For the text-containing cell, return its midpoint in [X, Y] coordinate format. 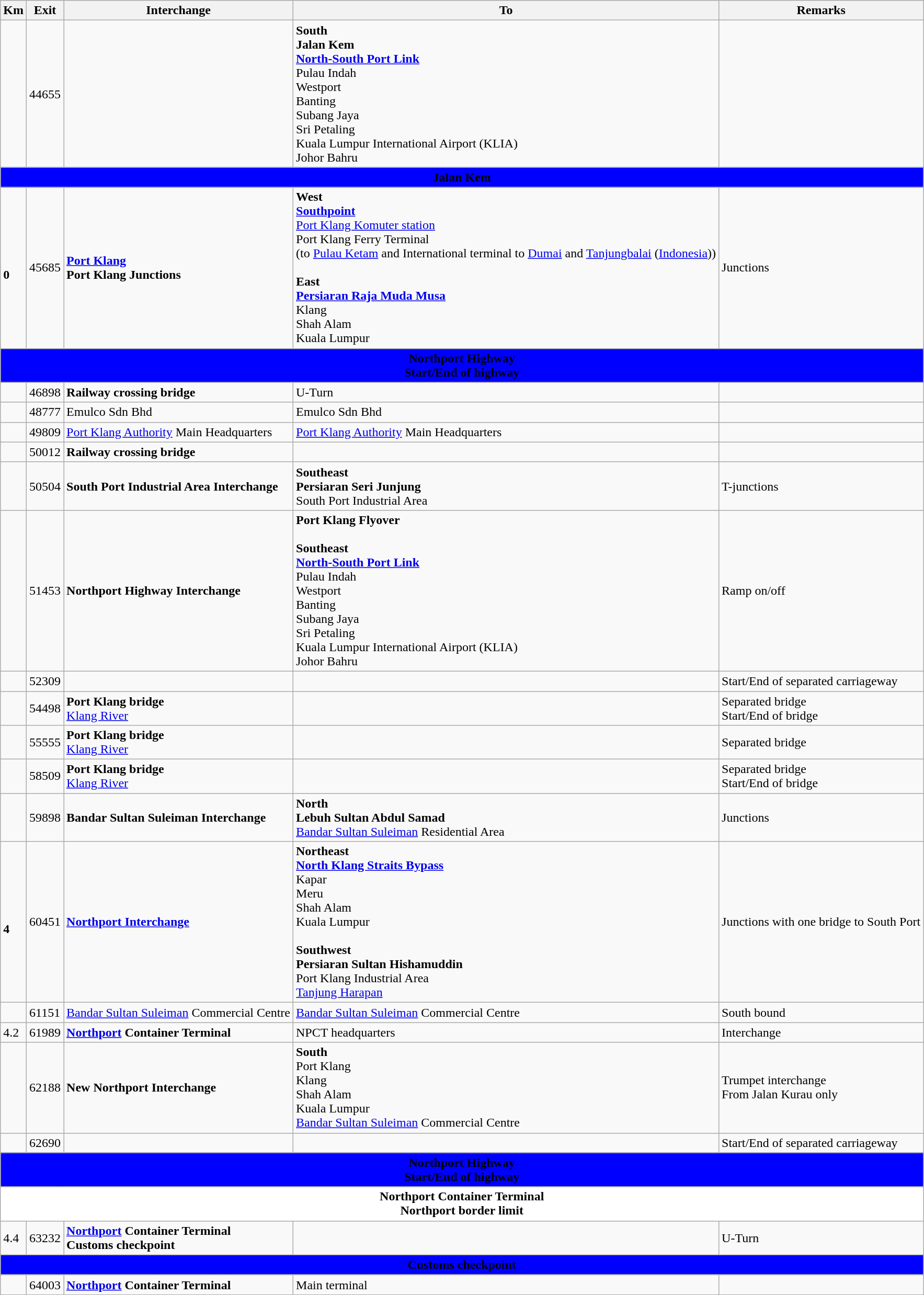
4.2 [14, 1032]
Customs checkpoint [462, 1265]
Km [14, 10]
Ramp on/off [821, 590]
SouthJalan Kem North-South Port Link Pulau Indah Westport Banting Subang Jaya Sri Petaling Kuala Lumpur International Airport (KLIA) Johor Bahru [506, 94]
51453 [45, 590]
59898 [45, 817]
63232 [45, 1237]
Trumpet interchangeFrom Jalan Kurau only [821, 1088]
South Port Klang Klang Shah Alam Kuala LumpurBandar Sultan Suleiman Commercial Centre [506, 1088]
Junctions with one bridge to South Port [821, 922]
48777 [45, 412]
T-junctions [821, 486]
NPCT headquarters [506, 1032]
50504 [45, 486]
44655 [45, 94]
Northport Highway Interchange [179, 590]
54498 [45, 708]
Main terminal [506, 1285]
49809 [45, 432]
Jalan Kem [462, 177]
58509 [45, 776]
Port KlangPort Klang Junctions [179, 268]
North Lebuh Sultan Abdul SamadBandar Sultan Suleiman Residential Area [506, 817]
64003 [45, 1285]
Northport Container Terminal Customs checkpoint [179, 1237]
52309 [45, 681]
62690 [45, 1143]
To [506, 10]
61989 [45, 1032]
45685 [45, 268]
New Northport Interchange [179, 1088]
50012 [45, 452]
Bandar Sultan Suleiman Interchange [179, 817]
South Port Industrial Area Interchange [179, 486]
Northport Interchange [179, 922]
Exit [45, 10]
55555 [45, 743]
4.4 [14, 1237]
60451 [45, 922]
0 [14, 268]
Northeast North Klang Straits Bypass Kapar Meru Shah Alam Kuala LumpurSouthwestPersiaran Sultan HishamuddinPort Klang Industrial AreaTanjung Harapan [506, 922]
61151 [45, 1013]
South bound [821, 1013]
SoutheastPersiaran Seri JunjungSouth Port Industrial Area [506, 486]
Remarks [821, 10]
Separated bridge [821, 743]
46898 [45, 392]
Northport Container TerminalNorthport border limit [462, 1204]
62188 [45, 1088]
4 [14, 922]
